Find where the given text appears and provide that cell's center as [X, Y] coordinate. 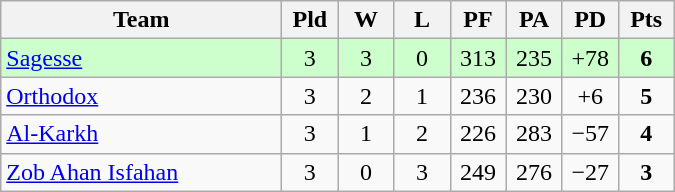
PF [478, 20]
L [422, 20]
Team [142, 20]
5 [646, 96]
249 [478, 172]
+6 [590, 96]
PA [534, 20]
Pld [310, 20]
Pts [646, 20]
226 [478, 134]
6 [646, 58]
−57 [590, 134]
Orthodox [142, 96]
230 [534, 96]
W [366, 20]
235 [534, 58]
283 [534, 134]
276 [534, 172]
4 [646, 134]
+78 [590, 58]
Sagesse [142, 58]
−27 [590, 172]
Zob Ahan Isfahan [142, 172]
236 [478, 96]
Al-Karkh [142, 134]
PD [590, 20]
313 [478, 58]
